Determine the (x, y) coordinate at the center of the cell enclosing the given text.  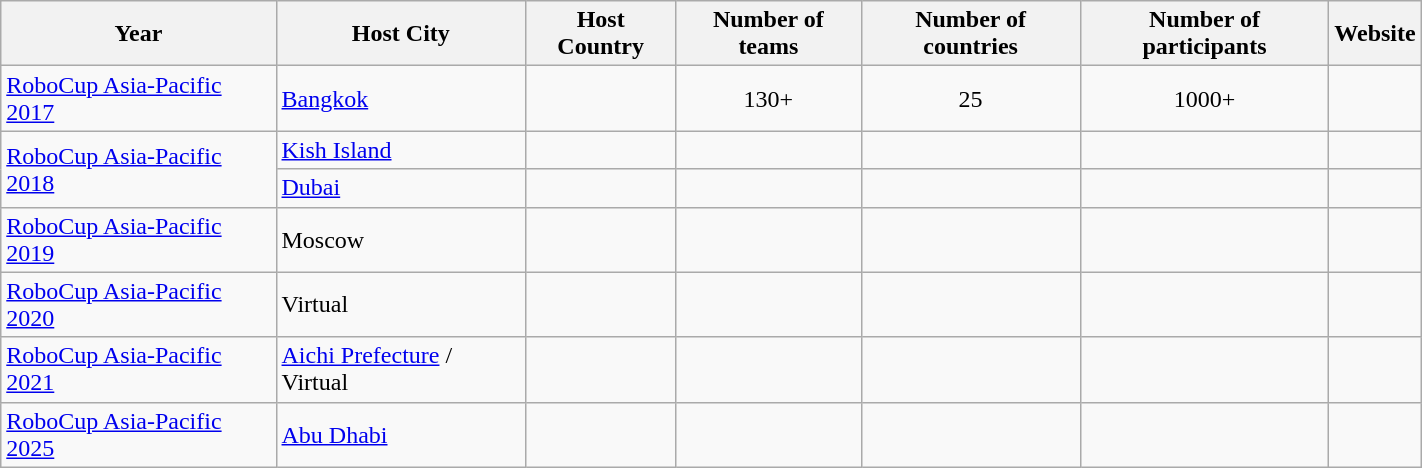
Host City (401, 34)
130+ (768, 98)
RoboCup Asia-Pacific 2017 (138, 98)
25 (970, 98)
Number of participants (1204, 34)
Moscow (401, 240)
Kish Island (401, 150)
RoboCup Asia-Pacific 2020 (138, 304)
Bangkok (401, 98)
RoboCup Asia-Pacific 2025 (138, 434)
Year (138, 34)
Aichi Prefecture / Virtual (401, 370)
Dubai (401, 188)
Website (1375, 34)
1000+ (1204, 98)
Virtual (401, 304)
RoboCup Asia-Pacific 2018 (138, 169)
Number of countries (970, 34)
RoboCup Asia-Pacific 2021 (138, 370)
RoboCup Asia-Pacific 2019 (138, 240)
Number of teams (768, 34)
Host Country (601, 34)
Abu Dhabi (401, 434)
